From the cell containing the given text, extract its center point as [X, Y] coordinate. 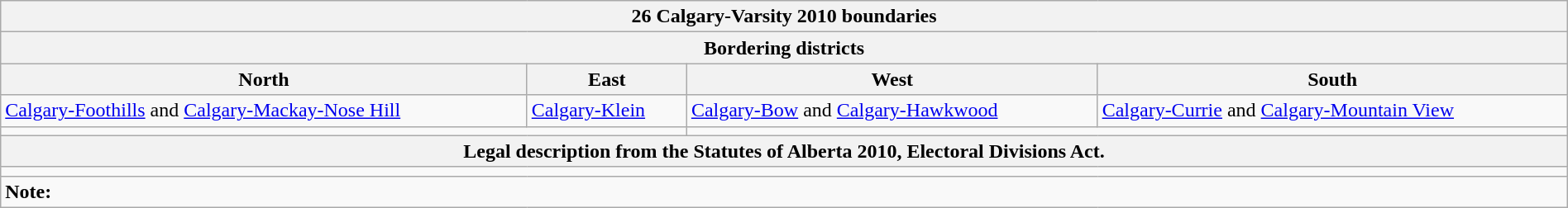
Note: [784, 191]
Calgary-Foothills and Calgary-Mackay-Nose Hill [264, 111]
Calgary-Currie and Calgary-Mountain View [1332, 111]
Calgary-Bow and Calgary-Hawkwood [892, 111]
West [892, 79]
Calgary-Klein [607, 111]
South [1332, 79]
East [607, 79]
North [264, 79]
Bordering districts [784, 48]
Legal description from the Statutes of Alberta 2010, Electoral Divisions Act. [784, 151]
26 Calgary-Varsity 2010 boundaries [784, 17]
